Search for the cell housing the specified text and yield its (X, Y) center coordinate. 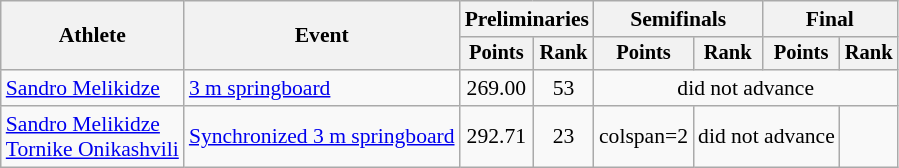
Synchronized 3 m springboard (322, 136)
3 m springboard (322, 88)
colspan=2 (644, 136)
269.00 (497, 88)
23 (564, 136)
Final (830, 19)
Preliminaries (527, 19)
Event (322, 36)
53 (564, 88)
Semifinals (678, 19)
Sandro MelikidzeTornike Onikashvili (92, 136)
292.71 (497, 136)
Athlete (92, 36)
Sandro Melikidze (92, 88)
